Extract the [X, Y] coordinate from the center of the cell holding the provided text.  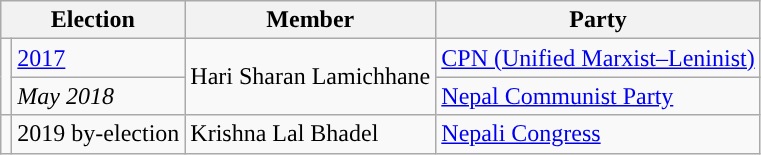
May 2018 [98, 96]
Party [598, 20]
Hari Sharan Lamichhane [310, 77]
Nepali Congress [598, 134]
Krishna Lal Bhadel [310, 134]
2017 [98, 58]
Election [93, 20]
Nepal Communist Party [598, 96]
CPN (Unified Marxist–Leninist) [598, 58]
Member [310, 20]
2019 by-election [98, 134]
